Pinpoint the cell where the given text exists, returning its [x, y] midpoint coordinate. 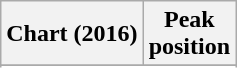
Chart (2016) [72, 34]
Peakposition [189, 34]
